Return [x, y] of the center of cell containing provided text 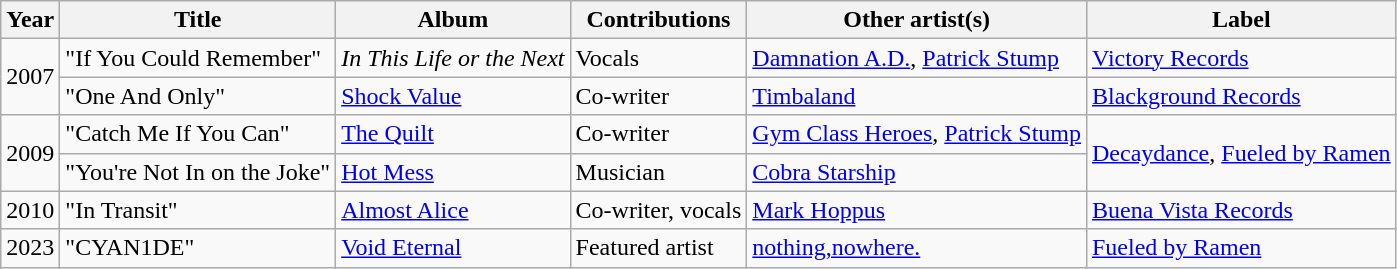
Title [198, 20]
Almost Alice [453, 210]
Decaydance, Fueled by Ramen [1241, 153]
Cobra Starship [917, 172]
2009 [30, 153]
Co-writer, vocals [658, 210]
"In Transit" [198, 210]
Vocals [658, 58]
Gym Class Heroes, Patrick Stump [917, 134]
Hot Mess [453, 172]
Contributions [658, 20]
In This Life or the Next [453, 58]
Year [30, 20]
Buena Vista Records [1241, 210]
nothing,nowhere. [917, 248]
Blackground Records [1241, 96]
Void Eternal [453, 248]
Featured artist [658, 248]
The Quilt [453, 134]
"CYAN1DE" [198, 248]
2010 [30, 210]
Victory Records [1241, 58]
Timbaland [917, 96]
Fueled by Ramen [1241, 248]
2023 [30, 248]
Other artist(s) [917, 20]
Album [453, 20]
Damnation A.D., Patrick Stump [917, 58]
"Catch Me If You Can" [198, 134]
"If You Could Remember" [198, 58]
Musician [658, 172]
"One And Only" [198, 96]
2007 [30, 77]
Shock Value [453, 96]
Label [1241, 20]
"You're Not In on the Joke" [198, 172]
Mark Hoppus [917, 210]
